Locate the cell with the specified text and output its (x, y) center coordinate. 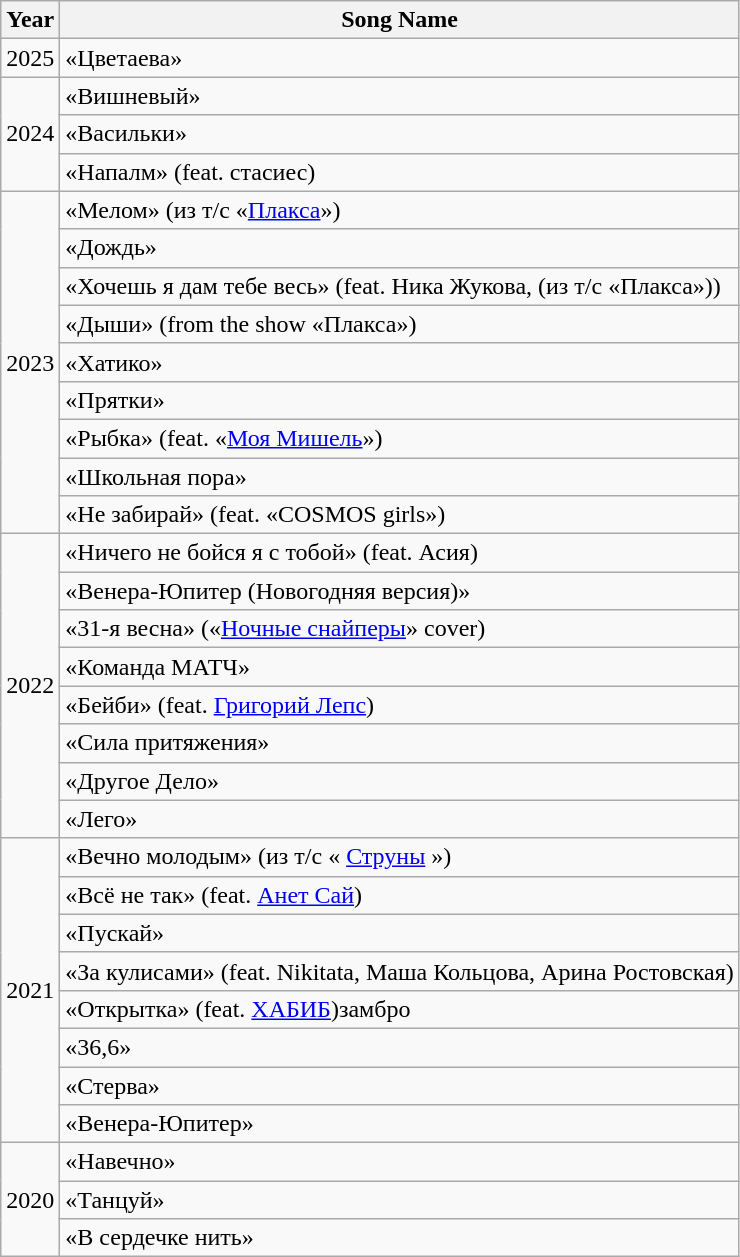
«Навечно» (400, 1162)
«Ничего не бойся я с тобой» (feat. Асия) (400, 553)
Year (30, 20)
«Хочешь я дам тебе весь» (feat. Ника Жукова, (из т/с «Плакса»)) (400, 286)
2022 (30, 686)
«Вишневый» (400, 96)
2024 (30, 134)
2023 (30, 362)
«Мелом» (из т/с «Плакса») (400, 210)
«Прятки» (400, 400)
«Другое Дело» (400, 781)
«Вечно молодым» (из т/с « Струны ») (400, 857)
2025 (30, 58)
«Венера-Юпитер (Новогодняя версия)» (400, 591)
«Бейби» (feat. Григорий Лепс) (400, 705)
«Хатико» (400, 362)
«Стерва» (400, 1085)
2020 (30, 1200)
«Не забирай» (feat. «COSMOS girls») (400, 515)
«Всё не так» (feat. Анет Сай) (400, 895)
«Пускай» (400, 933)
«36,6» (400, 1047)
«Команда МАТЧ» (400, 667)
«Танцуй» (400, 1200)
«Сила притяжения» (400, 743)
«Рыбка» (feat. «Моя Мишель») (400, 438)
«Напалм» (feat. стасиес) (400, 172)
«Открытка» (feat. ХАБИБ)замбро (400, 1009)
«Лего» (400, 819)
«Дождь» (400, 248)
«Дыши» (from the show «Плакса») (400, 324)
Song Name (400, 20)
«Школьная пора» (400, 477)
«Венера-Юпитер» (400, 1124)
2021 (30, 990)
«За кулисами» (feat. Nikitata, Маша Кольцова, Арина Ростовская) (400, 971)
«Васильки» (400, 134)
«31-я весна» («Ночные снайперы» cover) (400, 629)
«Цветаева» (400, 58)
«В сердечке нить» (400, 1238)
